Locate the cell with the specified text and output its (x, y) center coordinate. 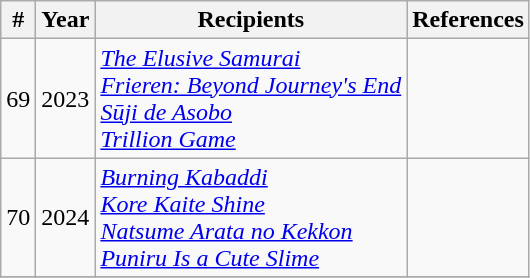
Burning KabaddiKore Kaite ShineNatsume Arata no KekkonPuniru Is a Cute Slime (251, 218)
69 (18, 98)
2023 (66, 98)
70 (18, 218)
2024 (66, 218)
# (18, 20)
The Elusive SamuraiFrieren: Beyond Journey's EndSūji de AsoboTrillion Game (251, 98)
Recipients (251, 20)
References (468, 20)
Year (66, 20)
